Extract the (X, Y) coordinate from the center of the cell holding the provided text.  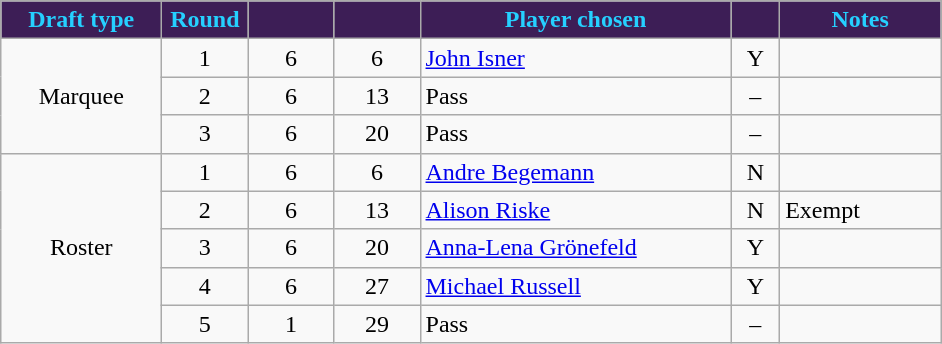
Michael Russell (576, 286)
4 (205, 286)
Notes (860, 20)
Round (205, 20)
Exempt (860, 210)
Alison Riske (576, 210)
5 (205, 324)
Andre Begemann (576, 172)
27 (377, 286)
Draft type (82, 20)
Marquee (82, 96)
Roster (82, 248)
Anna-Lena Grönefeld (576, 248)
29 (377, 324)
Player chosen (576, 20)
John Isner (576, 58)
